Capture the cell that displays the provided text and extract its [X, Y] central coordinate. 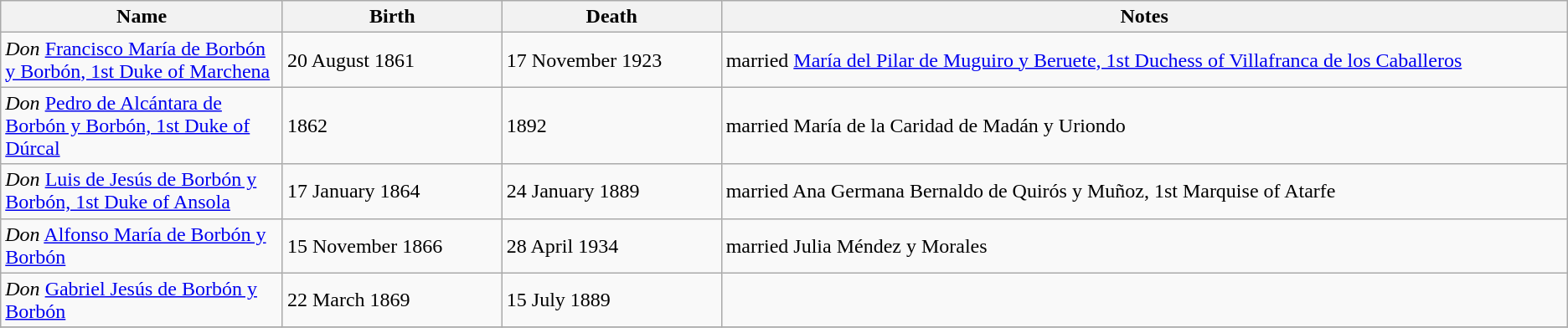
Death [611, 17]
Notes [1144, 17]
17 January 1864 [392, 191]
married María de la Caridad de Madán y Uriondo [1144, 126]
married María del Pilar de Muguiro y Beruete, 1st Duchess of Villafranca de los Caballeros [1144, 60]
15 July 1889 [611, 300]
Don Alfonso María de Borbón y Borbón [142, 246]
Don Gabriel Jesús de Borbón y Borbón [142, 300]
married Ana Germana Bernaldo de Quirós y Muñoz, 1st Marquise of Atarfe [1144, 191]
15 November 1866 [392, 246]
1892 [611, 126]
Name [142, 17]
Birth [392, 17]
20 August 1861 [392, 60]
28 April 1934 [611, 246]
Don Luis de Jesús de Borbón y Borbón, 1st Duke of Ansola [142, 191]
married Julia Méndez y Morales [1144, 246]
17 November 1923 [611, 60]
Don Pedro de Alcántara de Borbón y Borbón, 1st Duke of Dúrcal [142, 126]
Don Francisco María de Borbón y Borbón, 1st Duke of Marchena [142, 60]
1862 [392, 126]
22 March 1869 [392, 300]
24 January 1889 [611, 191]
